Extract the [x, y] coordinate from the center of the cell holding the provided text.  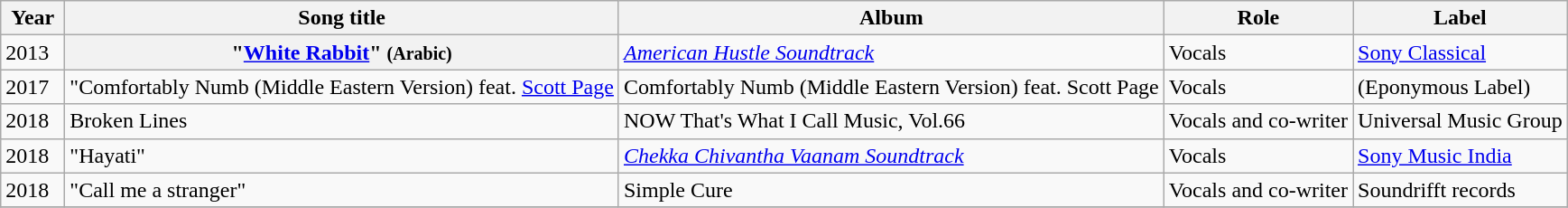
Sony Classical [1461, 52]
Chekka Chivantha Vaanam Soundtrack [891, 156]
"Comfortably Numb (Middle Eastern Version) feat. Scott Page [342, 87]
Simple Cure [891, 190]
Role [1258, 18]
2013 [32, 52]
Universal Music Group [1461, 121]
Comfortably Numb (Middle Eastern Version) feat. Scott Page [891, 87]
Broken Lines [342, 121]
Song title [342, 18]
"White Rabbit" (Arabic) [342, 52]
NOW That's What I Call Music, Vol.66 [891, 121]
(Eponymous Label) [1461, 87]
"Call me a stranger" [342, 190]
2017 [32, 87]
Album [891, 18]
Label [1461, 18]
Year [32, 18]
"Hayati" [342, 156]
Sony Music India [1461, 156]
American Hustle Soundtrack [891, 52]
Soundrifft records [1461, 190]
